Determine the (x, y) coordinate at the center of the cell enclosing the given text.  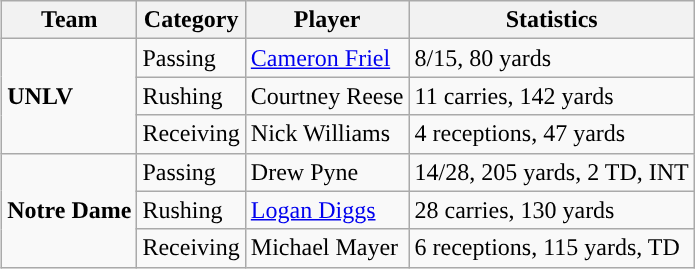
11 carries, 142 yards (552, 96)
Statistics (552, 20)
Team (70, 20)
UNLV (70, 96)
Notre Dame (70, 210)
Cameron Friel (327, 58)
4 receptions, 47 yards (552, 134)
28 carries, 130 yards (552, 210)
14/28, 205 yards, 2 TD, INT (552, 172)
Nick Williams (327, 134)
8/15, 80 yards (552, 58)
6 receptions, 115 yards, TD (552, 248)
Logan Diggs (327, 210)
Drew Pyne (327, 172)
Player (327, 20)
Michael Mayer (327, 248)
Category (191, 20)
Courtney Reese (327, 96)
